From the cell containing the given text, extract its center point as [X, Y] coordinate. 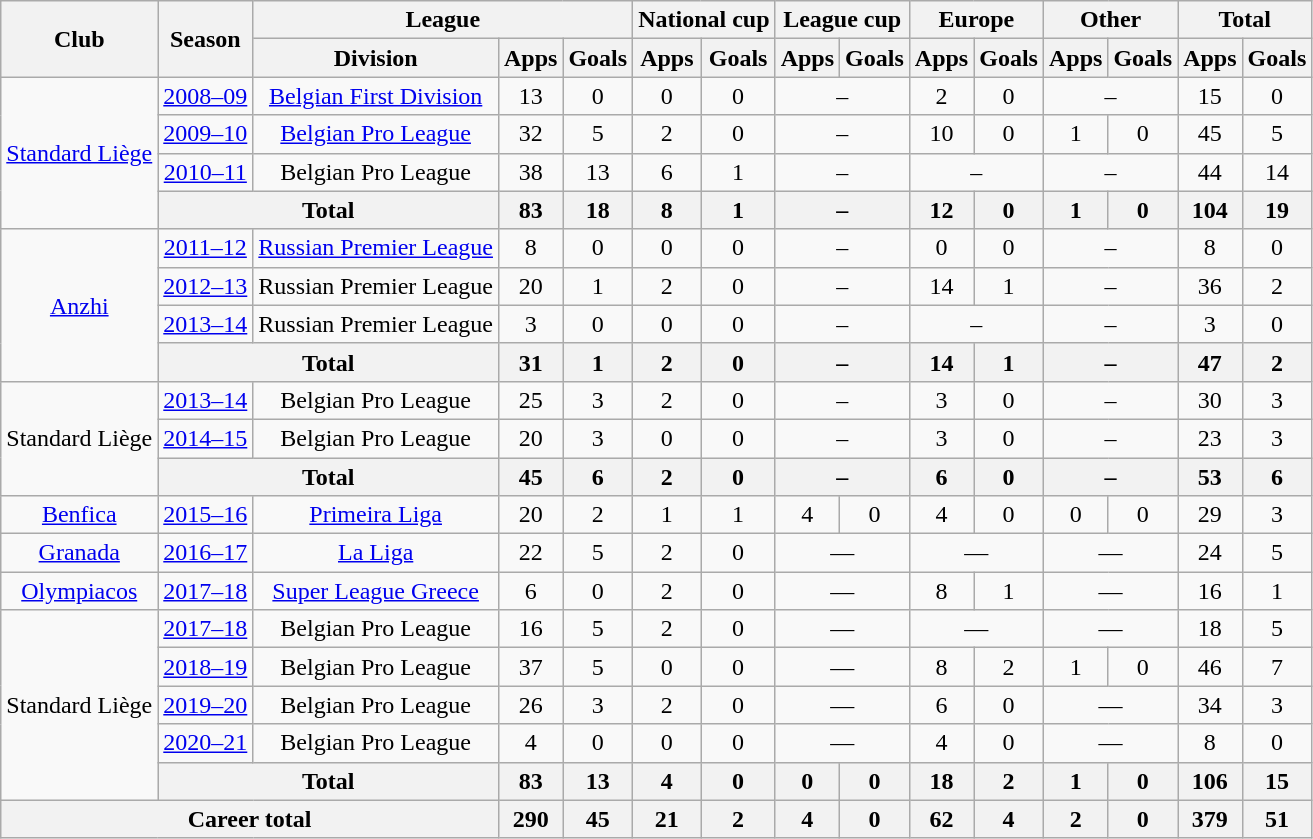
Club [80, 39]
League cup [842, 20]
League [443, 20]
44 [1210, 172]
2009–10 [206, 134]
37 [530, 667]
62 [941, 819]
La Liga [376, 553]
36 [1210, 286]
2020–21 [206, 743]
Primeira Liga [376, 515]
22 [530, 553]
2010–11 [206, 172]
Career total [250, 819]
2011–12 [206, 248]
47 [1210, 362]
379 [1210, 819]
25 [530, 400]
24 [1210, 553]
30 [1210, 400]
7 [1277, 667]
53 [1210, 477]
23 [1210, 438]
Europe [976, 20]
2018–19 [206, 667]
Season [206, 39]
Granada [80, 553]
2016–17 [206, 553]
26 [530, 705]
Benfica [80, 515]
Other [1110, 20]
104 [1210, 210]
2008–09 [206, 96]
Division [376, 58]
34 [1210, 705]
Olympiacos [80, 591]
46 [1210, 667]
2019–20 [206, 705]
38 [530, 172]
Belgian First Division [376, 96]
2015–16 [206, 515]
Anzhi [80, 305]
12 [941, 210]
10 [941, 134]
31 [530, 362]
32 [530, 134]
290 [530, 819]
National cup [704, 20]
29 [1210, 515]
Super League Greece [376, 591]
2014–15 [206, 438]
106 [1210, 781]
2012–13 [206, 286]
51 [1277, 819]
19 [1277, 210]
21 [667, 819]
